Detect which cell encompasses the target text, then output its [X, Y] center coordinate. 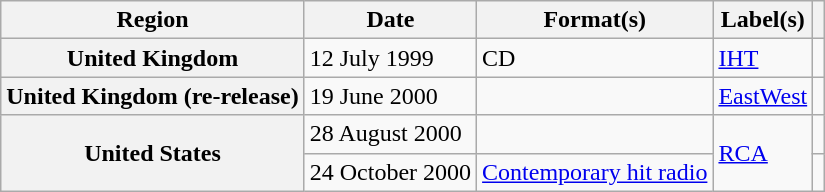
United Kingdom (re-release) [152, 96]
Format(s) [595, 20]
Contemporary hit radio [595, 172]
28 August 2000 [390, 134]
United States [152, 153]
EastWest [763, 96]
CD [595, 58]
Region [152, 20]
United Kingdom [152, 58]
RCA [763, 153]
19 June 2000 [390, 96]
24 October 2000 [390, 172]
Label(s) [763, 20]
12 July 1999 [390, 58]
Date [390, 20]
IHT [763, 58]
